Identify which cell holds the provided text, then report its [X, Y] central coordinate. 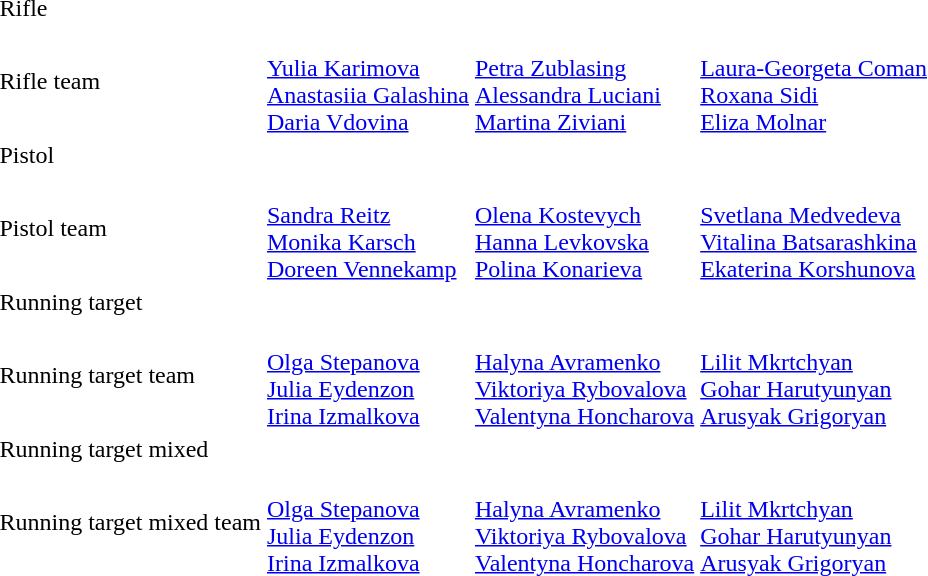
Olga StepanovaJulia EydenzonIrina Izmalkova [368, 376]
Halyna AvramenkoViktoriya RybovalovaValentyna Honcharova [584, 376]
Petra ZublasingAlessandra LucianiMartina Ziviani [584, 82]
Yulia KarimovaAnastasiia GalashinaDaria Vdovina [368, 82]
Sandra ReitzMonika KarschDoreen Vennekamp [368, 228]
Olena KostevychHanna LevkovskaPolina Konarieva [584, 228]
